Return the (x, y) coordinate for the center point of the cell that contains the specified text.  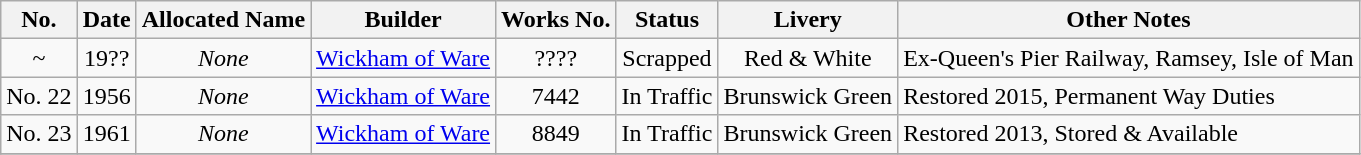
8849 (556, 134)
Works No. (556, 20)
No. (39, 20)
Ex-Queen's Pier Railway, Ramsey, Isle of Man (1129, 58)
No. 22 (39, 96)
Date (106, 20)
Scrapped (667, 58)
Other Notes (1129, 20)
Status (667, 20)
Livery (808, 20)
~ (39, 58)
Restored 2013, Stored & Available (1129, 134)
???? (556, 58)
Allocated Name (223, 20)
Red & White (808, 58)
Restored 2015, Permanent Way Duties (1129, 96)
19?? (106, 58)
Builder (404, 20)
No. 23 (39, 134)
7442 (556, 96)
1956 (106, 96)
1961 (106, 134)
